Identify which cell holds the provided text, then report its [X, Y] central coordinate. 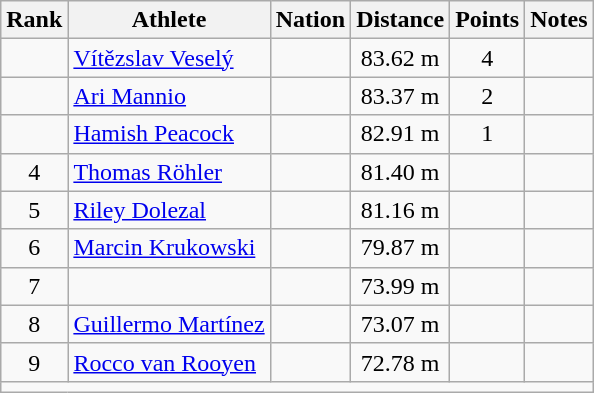
2 [488, 96]
Thomas Röhler [169, 172]
Distance [400, 20]
Guillermo Martínez [169, 324]
Points [488, 20]
83.62 m [400, 58]
Rank [34, 20]
5 [34, 210]
Notes [559, 20]
8 [34, 324]
Athlete [169, 20]
82.91 m [400, 134]
6 [34, 248]
79.87 m [400, 248]
Hamish Peacock [169, 134]
72.78 m [400, 362]
Rocco van Rooyen [169, 362]
73.99 m [400, 286]
Nation [310, 20]
1 [488, 134]
Riley Dolezal [169, 210]
Ari Mannio [169, 96]
Vítězslav Veselý [169, 58]
7 [34, 286]
Marcin Krukowski [169, 248]
81.40 m [400, 172]
83.37 m [400, 96]
73.07 m [400, 324]
9 [34, 362]
81.16 m [400, 210]
